Find where the given text appears and provide that cell's center as (x, y) coordinate. 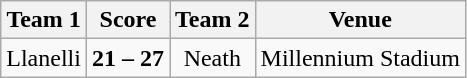
Llanelli (44, 58)
Neath (213, 58)
Venue (360, 20)
Millennium Stadium (360, 58)
Team 1 (44, 20)
21 – 27 (128, 58)
Score (128, 20)
Team 2 (213, 20)
